Output the (X, Y) coordinate of the center of the cell containing the given text.  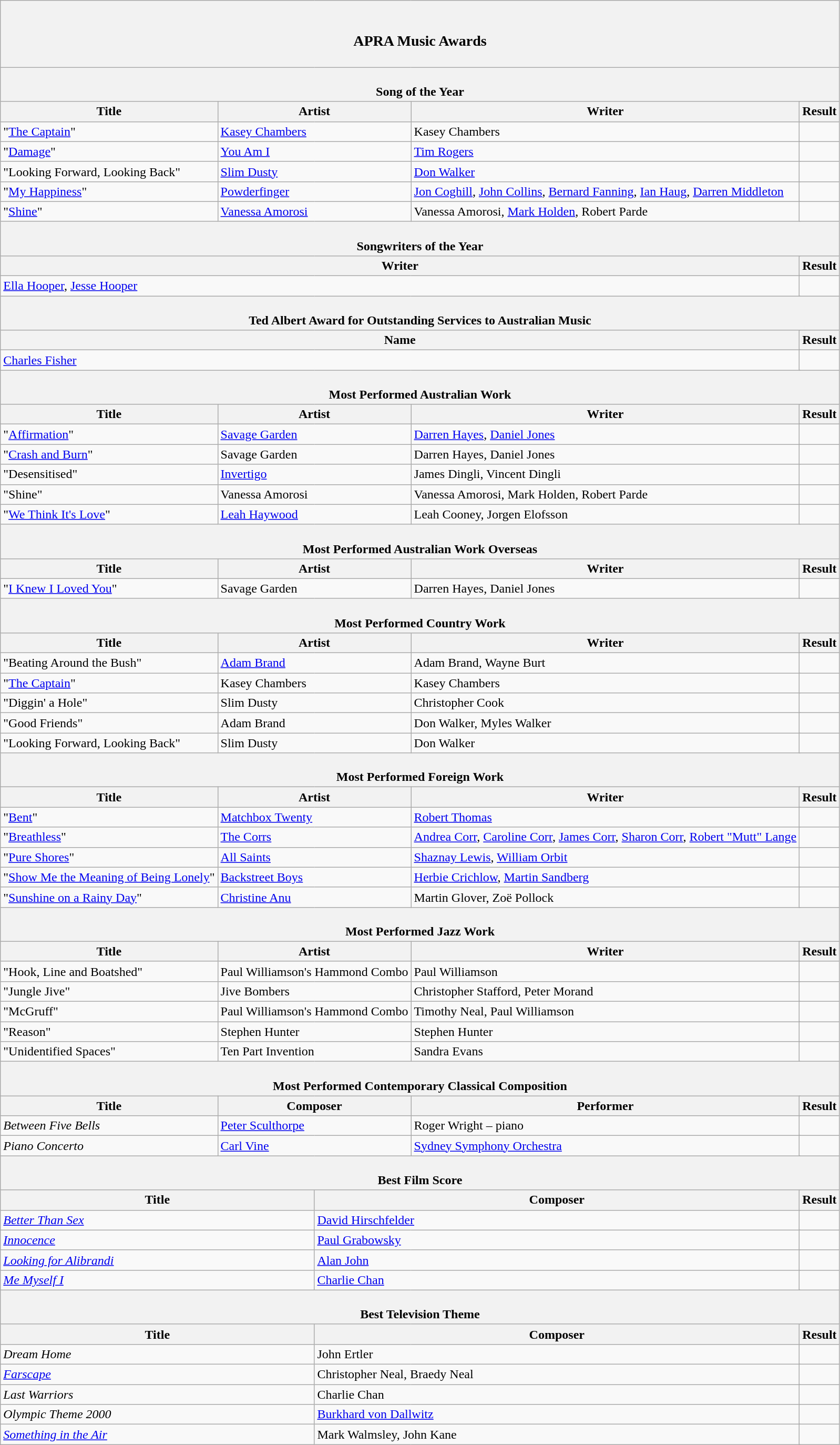
Most Performed Foreign Work (420, 770)
Sandra Evans (606, 1052)
Paul Grabowsky (557, 1240)
"Beating Around the Bush" (109, 663)
Carl Vine (314, 1146)
Performer (606, 1106)
Alan John (557, 1260)
Paul Williamson (606, 971)
Piano Concerto (109, 1146)
"Bent" (109, 817)
"Hook, Line and Boatshed" (109, 971)
Herbie Crichlow, Martin Sandberg (606, 877)
Timothy Neal, Paul Williamson (606, 1012)
You Am I (314, 151)
"Unidentified Spaces" (109, 1052)
Better Than Sex (158, 1220)
"Affirmation" (109, 434)
Mark Walmsley, John Kane (557, 1434)
Sydney Symphony Orchestra (606, 1146)
Leah Haywood (314, 514)
Jive Bombers (314, 991)
"Diggin' a Hole" (109, 703)
Backstreet Boys (314, 877)
"Show Me the Meaning of Being Lonely" (109, 877)
"Damage" (109, 151)
Between Five Bells (109, 1126)
Most Performed Contemporary Classical Composition (420, 1079)
The Corrs (314, 837)
Leah Cooney, Jorgen Elofsson (606, 514)
"Pure Shores" (109, 857)
James Dingli, Vincent Dingli (606, 474)
Roger Wright – piano (606, 1126)
Martin Glover, Zoë Pollock (606, 897)
Looking for Alibrandi (158, 1260)
Jon Coghill, John Collins, Bernard Fanning, Ian Haug, Darren Middleton (606, 191)
Song of the Year (420, 84)
John Ertler (557, 1354)
"McGruff" (109, 1012)
Most Performed Australian Work (420, 387)
"My Happiness" (109, 191)
Olympic Theme 2000 (158, 1415)
Shaznay Lewis, William Orbit (606, 857)
Peter Sculthorpe (314, 1126)
Andrea Corr, Caroline Corr, James Corr, Sharon Corr, Robert "Mutt" Lange (606, 837)
Adam Brand, Wayne Burt (606, 663)
"Breathless" (109, 837)
Tim Rogers (606, 151)
Me Myself I (158, 1280)
Best Television Theme (420, 1307)
All Saints (314, 857)
Farscape (158, 1375)
Innocence (158, 1240)
Last Warriors (158, 1395)
Name (400, 340)
"Good Friends" (109, 723)
Charles Fisher (400, 360)
Don Walker, Myles Walker (606, 723)
APRA Music Awards (420, 34)
"Reason" (109, 1032)
Robert Thomas (606, 817)
Most Performed Country Work (420, 615)
Christopher Cook (606, 703)
Best Film Score (420, 1173)
Songwriters of the Year (420, 239)
"Crash and Burn" (109, 454)
"Desensitised" (109, 474)
"I Knew I Loved You" (109, 588)
Christine Anu (314, 897)
Christopher Stafford, Peter Morand (606, 991)
"Sunshine on a Rainy Day" (109, 897)
Ella Hooper, Jesse Hooper (400, 286)
Most Performed Australian Work Overseas (420, 542)
"Jungle Jive" (109, 991)
David Hirschfelder (557, 1220)
Most Performed Jazz Work (420, 924)
Christopher Neal, Braedy Neal (557, 1375)
Matchbox Twenty (314, 817)
Invertigo (314, 474)
Powderfinger (314, 191)
Ted Albert Award for Outstanding Services to Australian Music (420, 313)
"We Think It's Love" (109, 514)
Something in the Air (158, 1434)
Burkhard von Dallwitz (557, 1415)
Dream Home (158, 1354)
Ten Part Invention (314, 1052)
